Scan for the cell matching the given text and deliver its [x, y] coordinate at center. 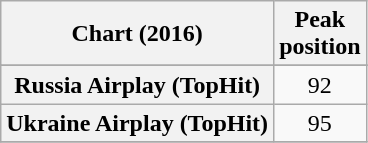
Ukraine Airplay (TopHit) [138, 123]
Russia Airplay (TopHit) [138, 85]
Chart (2016) [138, 34]
92 [320, 85]
95 [320, 123]
Peakposition [320, 34]
